Scan for the cell matching the given text and deliver its (X, Y) coordinate at center. 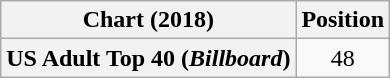
US Adult Top 40 (Billboard) (148, 58)
48 (343, 58)
Position (343, 20)
Chart (2018) (148, 20)
